Identify which cell holds the provided text, then report its (x, y) central coordinate. 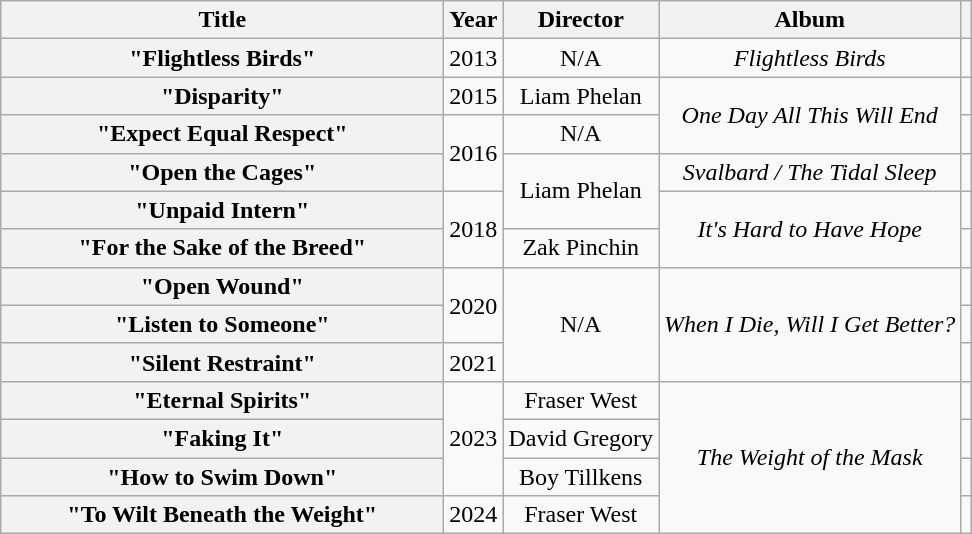
The Weight of the Mask (810, 457)
Svalbard / The Tidal Sleep (810, 172)
Zak Pinchin (581, 248)
Title (222, 20)
"Unpaid Intern" (222, 210)
"Silent Restraint" (222, 362)
2024 (474, 515)
"To Wilt Beneath the Weight" (222, 515)
One Day All This Will End (810, 115)
Year (474, 20)
2013 (474, 58)
Boy Tillkens (581, 477)
"For the Sake of the Breed" (222, 248)
"Listen to Someone" (222, 324)
When I Die, Will I Get Better? (810, 324)
"Eternal Spirits" (222, 400)
"Open the Cages" (222, 172)
2016 (474, 153)
Flightless Birds (810, 58)
Album (810, 20)
David Gregory (581, 438)
"Disparity" (222, 96)
2020 (474, 305)
2021 (474, 362)
It's Hard to Have Hope (810, 229)
"Open Wound" (222, 286)
Director (581, 20)
"How to Swim Down" (222, 477)
2015 (474, 96)
"Faking It" (222, 438)
"Flightless Birds" (222, 58)
2023 (474, 438)
"Expect Equal Respect" (222, 134)
2018 (474, 229)
